Provide the [x, y] coordinate of the cell's center where the given text is located.  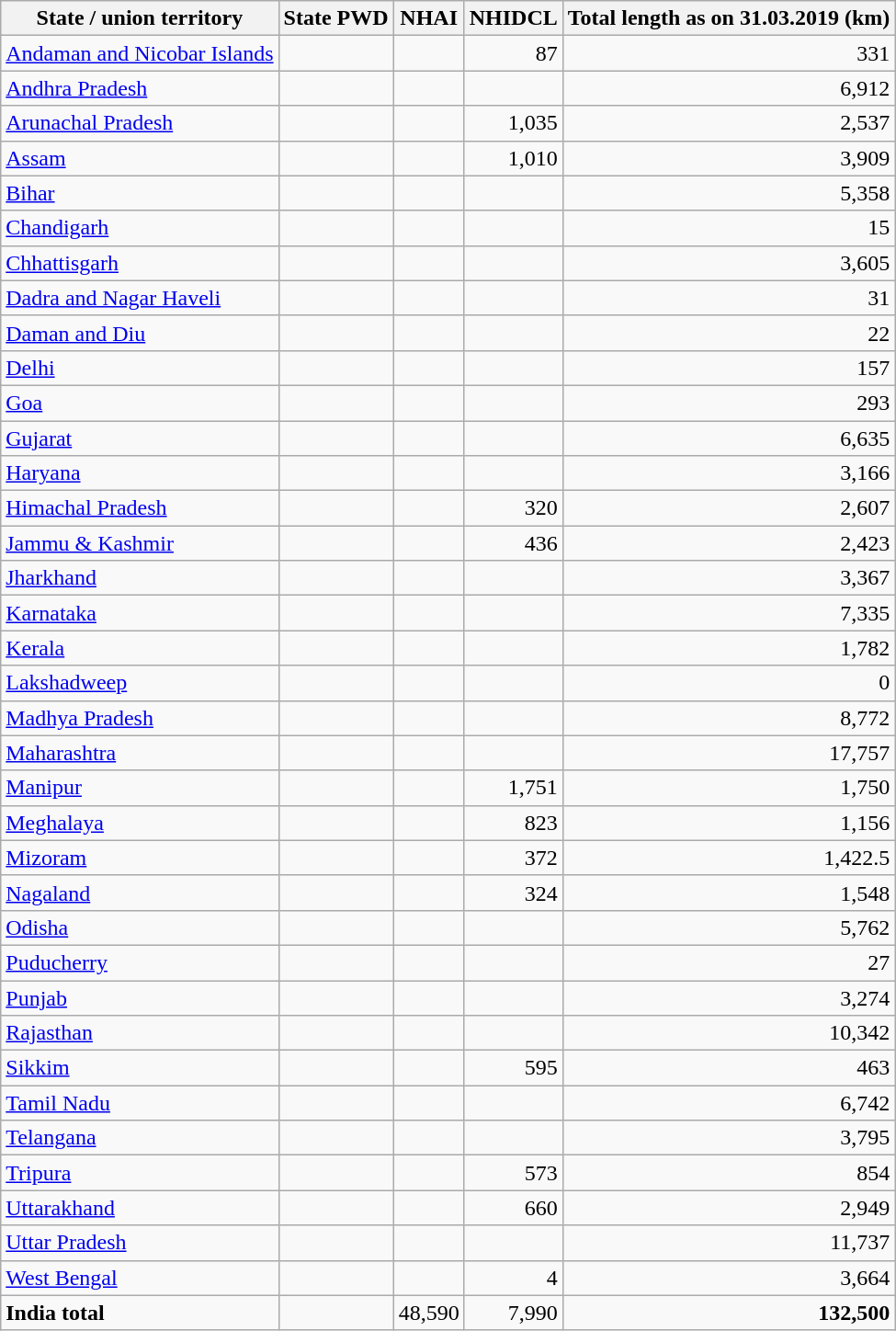
1,548 [729, 893]
Uttarakhand [140, 1208]
Punjab [140, 997]
436 [513, 543]
Jammu & Kashmir [140, 543]
7,335 [729, 613]
State PWD [336, 18]
3,909 [729, 158]
Tamil Nadu [140, 1103]
1,156 [729, 823]
Assam [140, 158]
Rajasthan [140, 1033]
5,358 [729, 193]
324 [513, 893]
3,166 [729, 473]
157 [729, 368]
6,635 [729, 438]
1,751 [513, 788]
2,537 [729, 123]
Haryana [140, 473]
5,762 [729, 927]
India total [140, 1313]
2,423 [729, 543]
0 [729, 683]
Goa [140, 403]
State / union territory [140, 18]
3,605 [729, 263]
Chandigarh [140, 228]
1,750 [729, 788]
NHAI [428, 18]
Chhattisgarh [140, 263]
Sikkim [140, 1068]
Total length as on 31.03.2019 (km) [729, 18]
11,737 [729, 1243]
Telangana [140, 1138]
573 [513, 1173]
Nagaland [140, 893]
Meghalaya [140, 823]
Dadra and Nagar Haveli [140, 298]
331 [729, 53]
293 [729, 403]
3,274 [729, 997]
3,664 [729, 1278]
660 [513, 1208]
6,912 [729, 88]
854 [729, 1173]
463 [729, 1068]
320 [513, 508]
4 [513, 1278]
Odisha [140, 927]
27 [729, 962]
Jharkhand [140, 578]
17,757 [729, 753]
West Bengal [140, 1278]
Manipur [140, 788]
Karnataka [140, 613]
Bihar [140, 193]
Daman and Diu [140, 333]
2,607 [729, 508]
7,990 [513, 1313]
Puducherry [140, 962]
Lakshadweep [140, 683]
1,010 [513, 158]
6,742 [729, 1103]
48,590 [428, 1313]
Andhra Pradesh [140, 88]
Kerala [140, 648]
Andaman and Nicobar Islands [140, 53]
3,367 [729, 578]
132,500 [729, 1313]
3,795 [729, 1138]
NHIDCL [513, 18]
823 [513, 823]
10,342 [729, 1033]
Mizoram [140, 858]
Himachal Pradesh [140, 508]
1,422.5 [729, 858]
595 [513, 1068]
372 [513, 858]
Uttar Pradesh [140, 1243]
Delhi [140, 368]
22 [729, 333]
31 [729, 298]
87 [513, 53]
2,949 [729, 1208]
Madhya Pradesh [140, 718]
Arunachal Pradesh [140, 123]
1,782 [729, 648]
Gujarat [140, 438]
15 [729, 228]
Maharashtra [140, 753]
1,035 [513, 123]
8,772 [729, 718]
Tripura [140, 1173]
